Determine the (x, y) coordinate at the center of the cell enclosing the given text.  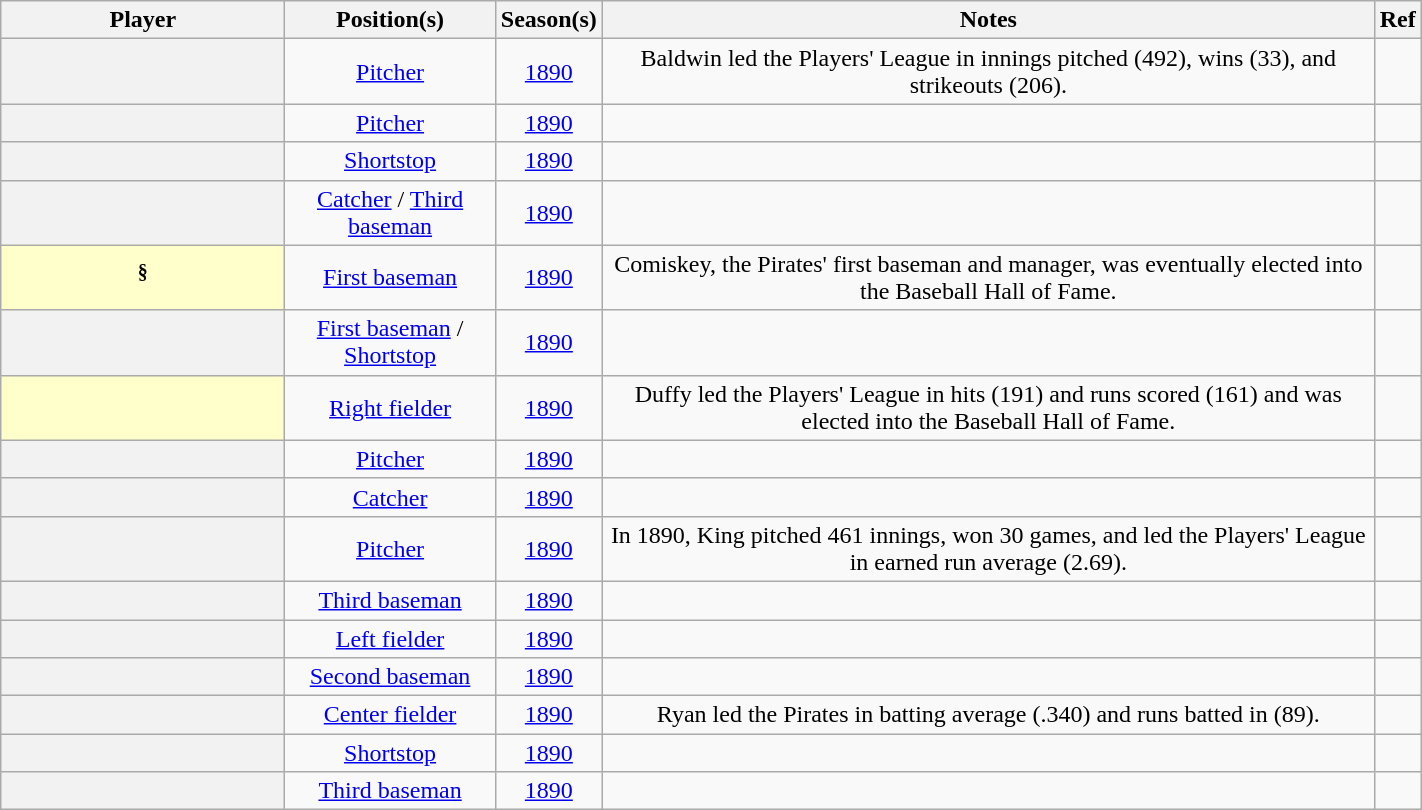
Ryan led the Pirates in batting average (.340) and runs batted in (89). (988, 715)
Ref (1398, 20)
Notes (988, 20)
Comiskey, the Pirates' first baseman and manager, was eventually elected into the Baseball Hall of Fame. (988, 278)
Center fielder (390, 715)
First baseman / Shortstop (390, 342)
Left fielder (390, 639)
Catcher / Third baseman (390, 212)
First baseman (390, 278)
§ (143, 278)
Right fielder (390, 408)
Player (143, 20)
Catcher (390, 497)
Position(s) (390, 20)
Baldwin led the Players' League in innings pitched (492), wins (33), and strikeouts (206). (988, 72)
Second baseman (390, 677)
Season(s) (548, 20)
Duffy led the Players' League in hits (191) and runs scored (161) and was elected into the Baseball Hall of Fame. (988, 408)
In 1890, King pitched 461 innings, won 30 games, and led the Players' League in earned run average (2.69). (988, 548)
